Search for the cell housing the specified text and yield its (x, y) center coordinate. 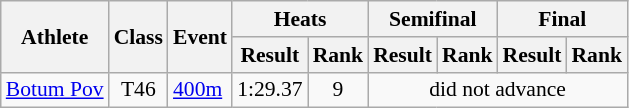
Event (200, 36)
T46 (138, 90)
Athlete (55, 36)
Heats (300, 19)
400m (200, 90)
did not advance (498, 90)
Botum Pov (55, 90)
Final (562, 19)
9 (338, 90)
Class (138, 36)
1:29.37 (270, 90)
Semifinal (432, 19)
